Extract the (x, y) coordinate from the center of the cell holding the provided text.  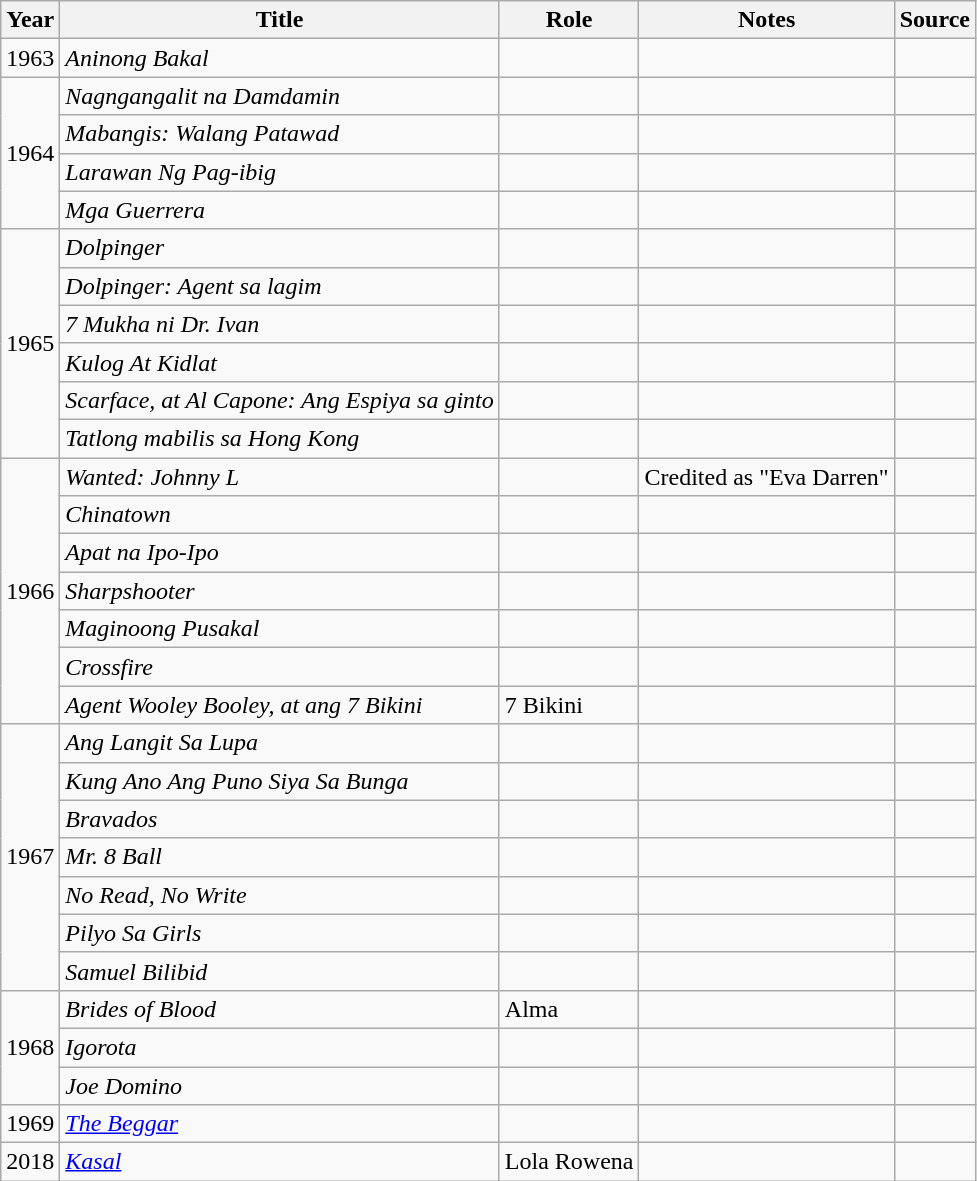
Joe Domino (280, 1085)
7 Mukha ni Dr. Ivan (280, 324)
Chinatown (280, 515)
Maginoong Pusakal (280, 629)
1964 (30, 153)
Dolpinger: Agent sa lagim (280, 286)
Bravados (280, 819)
Crossfire (280, 667)
Year (30, 20)
Igorota (280, 1047)
Agent Wooley Booley, at ang 7 Bikini (280, 705)
1967 (30, 857)
Alma (569, 1009)
Kulog At Kidlat (280, 362)
2018 (30, 1162)
1965 (30, 343)
Role (569, 20)
Ang Langit Sa Lupa (280, 743)
Kung Ano Ang Puno Siya Sa Bunga (280, 781)
Tatlong mabilis sa Hong Kong (280, 438)
Wanted: Johnny L (280, 477)
Samuel Bilibid (280, 971)
Dolpinger (280, 248)
Larawan Ng Pag-ibig (280, 172)
1966 (30, 591)
Kasal (280, 1162)
Notes (766, 20)
Apat na Ipo-Ipo (280, 553)
Mabangis: Walang Patawad (280, 134)
1969 (30, 1124)
Brides of Blood (280, 1009)
Pilyo Sa Girls (280, 933)
1968 (30, 1047)
Credited as "Eva Darren" (766, 477)
Mr. 8 Ball (280, 857)
Lola Rowena (569, 1162)
Mga Guerrera (280, 210)
Scarface, at Al Capone: Ang Espiya sa ginto (280, 400)
Sharpshooter (280, 591)
The Beggar (280, 1124)
No Read, No Write (280, 895)
Title (280, 20)
1963 (30, 58)
Source (934, 20)
7 Bikini (569, 705)
Aninong Bakal (280, 58)
Nagngangalit na Damdamin (280, 96)
